For the text-containing cell, return its midpoint in (x, y) coordinate format. 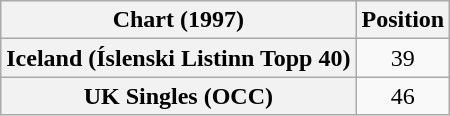
46 (403, 96)
Iceland (Íslenski Listinn Topp 40) (178, 58)
39 (403, 58)
UK Singles (OCC) (178, 96)
Position (403, 20)
Chart (1997) (178, 20)
